From the cell containing the given text, extract its center point as (X, Y) coordinate. 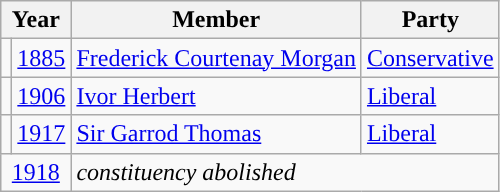
Member (216, 20)
1906 (42, 96)
1917 (42, 134)
1885 (42, 58)
constituency abolished (285, 172)
Year (36, 20)
Conservative (430, 58)
Ivor Herbert (216, 96)
Frederick Courtenay Morgan (216, 58)
Sir Garrod Thomas (216, 134)
1918 (36, 172)
Party (430, 20)
